From the cell containing the given text, extract its center point as (x, y) coordinate. 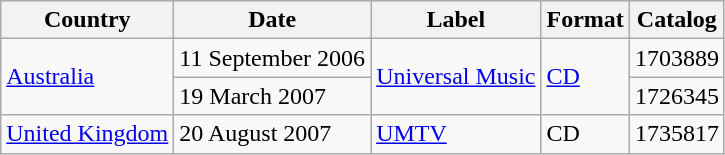
11 September 2006 (272, 58)
Format (585, 20)
Catalog (676, 20)
Universal Music (456, 77)
20 August 2007 (272, 134)
19 March 2007 (272, 96)
1726345 (676, 96)
1703889 (676, 58)
Country (88, 20)
1735817 (676, 134)
Date (272, 20)
UMTV (456, 134)
Label (456, 20)
Australia (88, 77)
United Kingdom (88, 134)
